From the cell containing the given text, extract its center point as [x, y] coordinate. 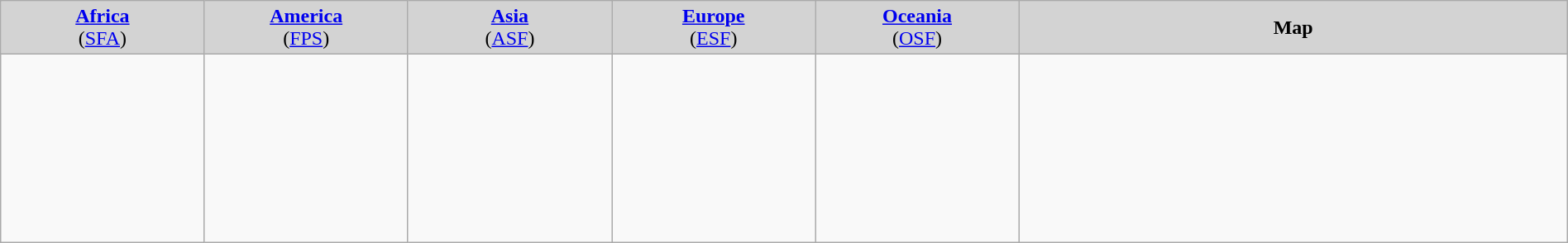
Map [1293, 28]
Oceania(OSF) [917, 28]
Asia(ASF) [509, 28]
Africa(SFA) [103, 28]
Europe(ESF) [714, 28]
America(FPS) [306, 28]
